Provide the (X, Y) coordinate of the cell's center where the given text is located.  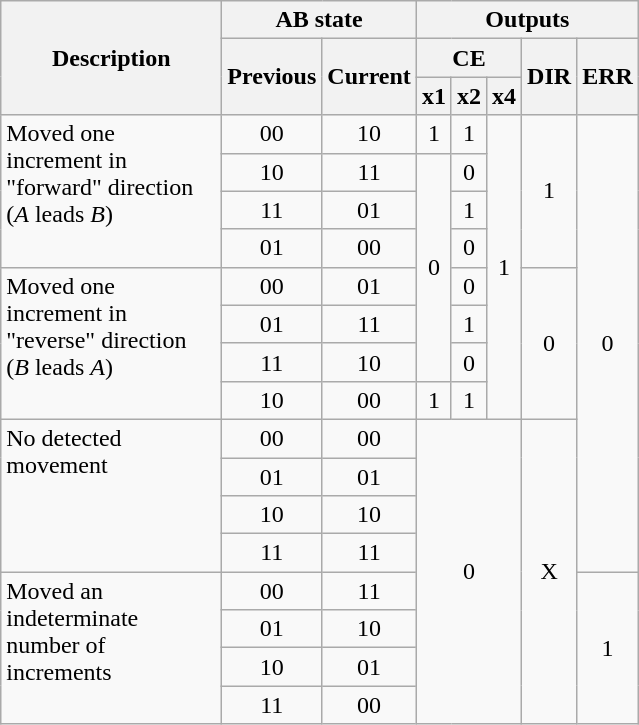
AB state (320, 20)
Previous (272, 77)
Moved one increment in "reverse" direction(B leads A) (112, 343)
CE (468, 58)
Description (112, 58)
ERR (608, 77)
Moved one increment in "forward" direction(A leads B) (112, 191)
Moved an indeterminate number of increments (112, 648)
Outputs (527, 20)
DIR (550, 77)
x1 (434, 96)
Current (370, 77)
No detected movement (112, 495)
x4 (504, 96)
x2 (468, 96)
X (550, 571)
